Determine the (x, y) coordinate at the center of the cell enclosing the given text.  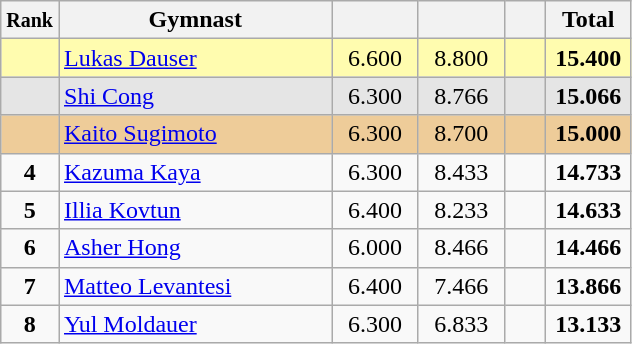
Asher Hong (195, 248)
14.733 (588, 172)
Total (588, 20)
Kazuma Kaya (195, 172)
Kaito Sugimoto (195, 134)
15.000 (588, 134)
6.833 (461, 324)
14.633 (588, 210)
4 (30, 172)
Lukas Dauser (195, 58)
5 (30, 210)
7.466 (461, 286)
Rank (30, 20)
6.000 (375, 248)
8.466 (461, 248)
15.400 (588, 58)
Yul Moldauer (195, 324)
6 (30, 248)
Matteo Levantesi (195, 286)
13.866 (588, 286)
8.433 (461, 172)
Shi Cong (195, 96)
7 (30, 286)
15.066 (588, 96)
8.800 (461, 58)
8.766 (461, 96)
8.233 (461, 210)
6.600 (375, 58)
14.466 (588, 248)
8.700 (461, 134)
Illia Kovtun (195, 210)
13.133 (588, 324)
8 (30, 324)
Gymnast (195, 20)
